Capture the cell that displays the provided text and extract its [x, y] central coordinate. 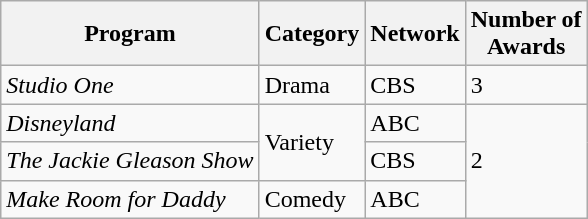
Studio One [130, 85]
The Jackie Gleason Show [130, 161]
Comedy [312, 199]
Number ofAwards [526, 34]
Variety [312, 142]
2 [526, 161]
3 [526, 85]
Network [415, 34]
Category [312, 34]
Program [130, 34]
Make Room for Daddy [130, 199]
Disneyland [130, 123]
Drama [312, 85]
